Return (X, Y) of the center of cell containing provided text 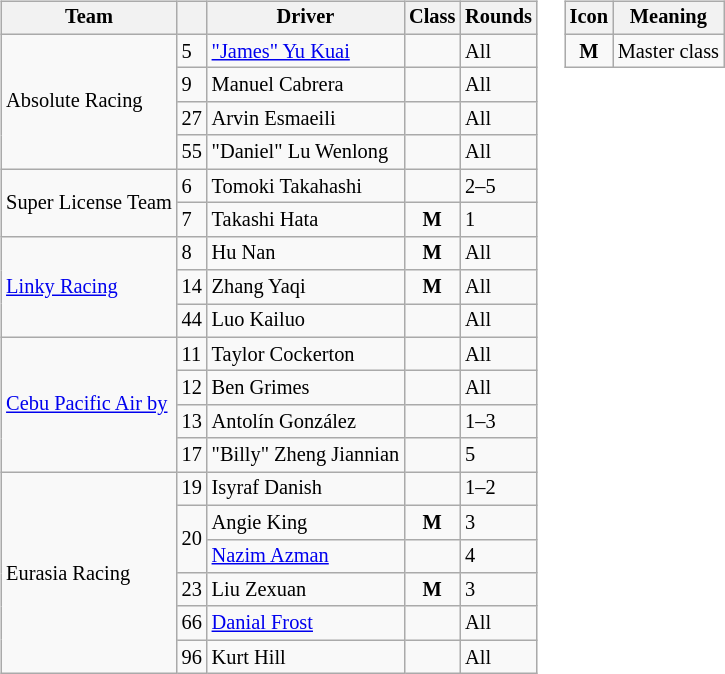
23 (192, 590)
Antolín González (306, 422)
"James" Yu Kuai (306, 51)
14 (192, 287)
"Daniel" Lu Wenlong (306, 152)
Rounds (498, 18)
55 (192, 152)
Eurasia Racing (88, 573)
Icon (589, 18)
7 (192, 220)
Luo Kailuo (306, 321)
Meaning (668, 18)
Super License Team (88, 202)
1–2 (498, 489)
Hu Nan (306, 253)
11 (192, 354)
19 (192, 489)
Ben Grimes (306, 388)
Manuel Cabrera (306, 85)
Isyraf Danish (306, 489)
Takashi Hata (306, 220)
20 (192, 538)
Angie King (306, 522)
Arvin Esmaeili (306, 119)
1–3 (498, 422)
66 (192, 623)
96 (192, 657)
Danial Frost (306, 623)
Tomoki Takahashi (306, 186)
Driver (306, 18)
Linky Racing (88, 286)
9 (192, 85)
"Billy" Zheng Jiannian (306, 455)
Nazim Azman (306, 556)
6 (192, 186)
12 (192, 388)
Absolute Racing (88, 102)
Zhang Yaqi (306, 287)
Master class (668, 51)
Liu Zexuan (306, 590)
Taylor Cockerton (306, 354)
Team (88, 18)
27 (192, 119)
Cebu Pacific Air by (88, 404)
17 (192, 455)
4 (498, 556)
1 (498, 220)
13 (192, 422)
8 (192, 253)
44 (192, 321)
Kurt Hill (306, 657)
2–5 (498, 186)
Class (432, 18)
